From the cell containing the given text, extract its center point as (x, y) coordinate. 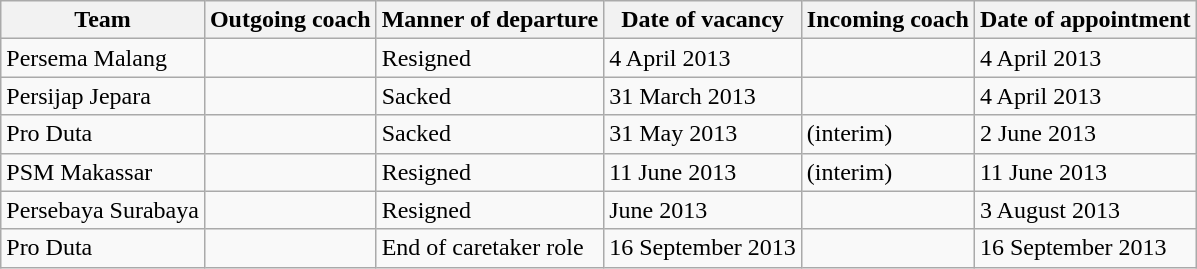
Manner of departure (490, 20)
End of caretaker role (490, 248)
Persebaya Surabaya (103, 210)
31 March 2013 (703, 96)
Persijap Jepara (103, 96)
Team (103, 20)
31 May 2013 (703, 134)
Persema Malang (103, 58)
PSM Makassar (103, 172)
Date of vacancy (703, 20)
3 August 2013 (1085, 210)
Date of appointment (1085, 20)
Incoming coach (888, 20)
2 June 2013 (1085, 134)
Outgoing coach (290, 20)
June 2013 (703, 210)
